Detect which cell encompasses the target text, then output its [x, y] center coordinate. 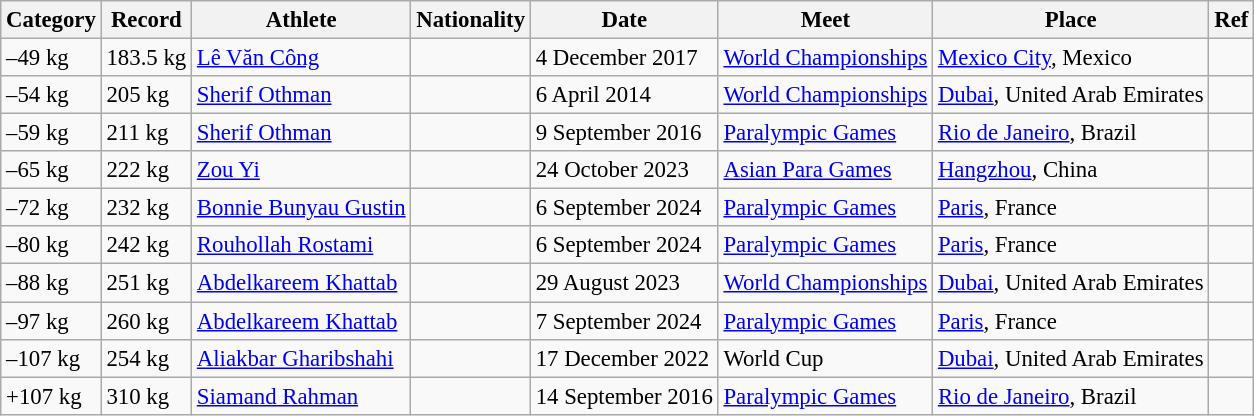
Bonnie Bunyau Gustin [302, 208]
Lê Văn Công [302, 58]
17 December 2022 [624, 358]
205 kg [146, 95]
242 kg [146, 245]
Asian Para Games [825, 170]
Zou Yi [302, 170]
9 September 2016 [624, 133]
183.5 kg [146, 58]
Category [51, 20]
–72 kg [51, 208]
14 September 2016 [624, 396]
Mexico City, Mexico [1071, 58]
–80 kg [51, 245]
Date [624, 20]
–54 kg [51, 95]
Ref [1232, 20]
222 kg [146, 170]
6 April 2014 [624, 95]
–65 kg [51, 170]
–59 kg [51, 133]
310 kg [146, 396]
–49 kg [51, 58]
–97 kg [51, 321]
4 December 2017 [624, 58]
232 kg [146, 208]
–107 kg [51, 358]
Rouhollah Rostami [302, 245]
251 kg [146, 283]
29 August 2023 [624, 283]
–88 kg [51, 283]
World Cup [825, 358]
Nationality [470, 20]
Place [1071, 20]
260 kg [146, 321]
+107 kg [51, 396]
Meet [825, 20]
24 October 2023 [624, 170]
Siamand Rahman [302, 396]
Record [146, 20]
Aliakbar Gharibshahi [302, 358]
Hangzhou, China [1071, 170]
254 kg [146, 358]
211 kg [146, 133]
Athlete [302, 20]
7 September 2024 [624, 321]
